Search for the cell housing the specified text and yield its [X, Y] center coordinate. 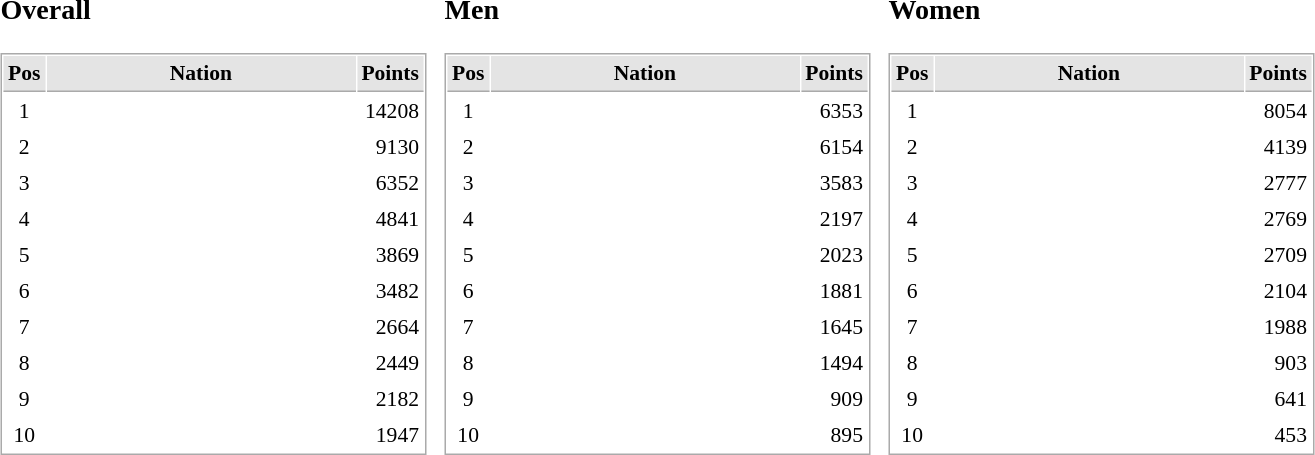
1988 [1278, 327]
2023 [834, 255]
8054 [1278, 111]
3583 [834, 183]
2104 [1278, 291]
2709 [1278, 255]
6154 [834, 147]
2664 [390, 327]
3482 [390, 291]
3869 [390, 255]
1645 [834, 327]
6352 [390, 183]
4139 [1278, 147]
9130 [390, 147]
453 [1278, 435]
2197 [834, 219]
909 [834, 399]
2449 [390, 363]
4841 [390, 219]
14208 [390, 111]
903 [1278, 363]
641 [1278, 399]
1881 [834, 291]
895 [834, 435]
2777 [1278, 183]
6353 [834, 111]
1947 [390, 435]
1494 [834, 363]
2769 [1278, 219]
2182 [390, 399]
